Provide the (x, y) coordinate of the cell's center where the given text is located.  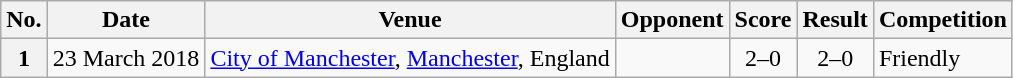
1 (24, 58)
Competition (942, 20)
No. (24, 20)
23 March 2018 (126, 58)
City of Manchester, Manchester, England (410, 58)
Date (126, 20)
Opponent (672, 20)
Friendly (942, 58)
Venue (410, 20)
Score (763, 20)
Result (835, 20)
